For the text-containing cell, return its midpoint in [X, Y] coordinate format. 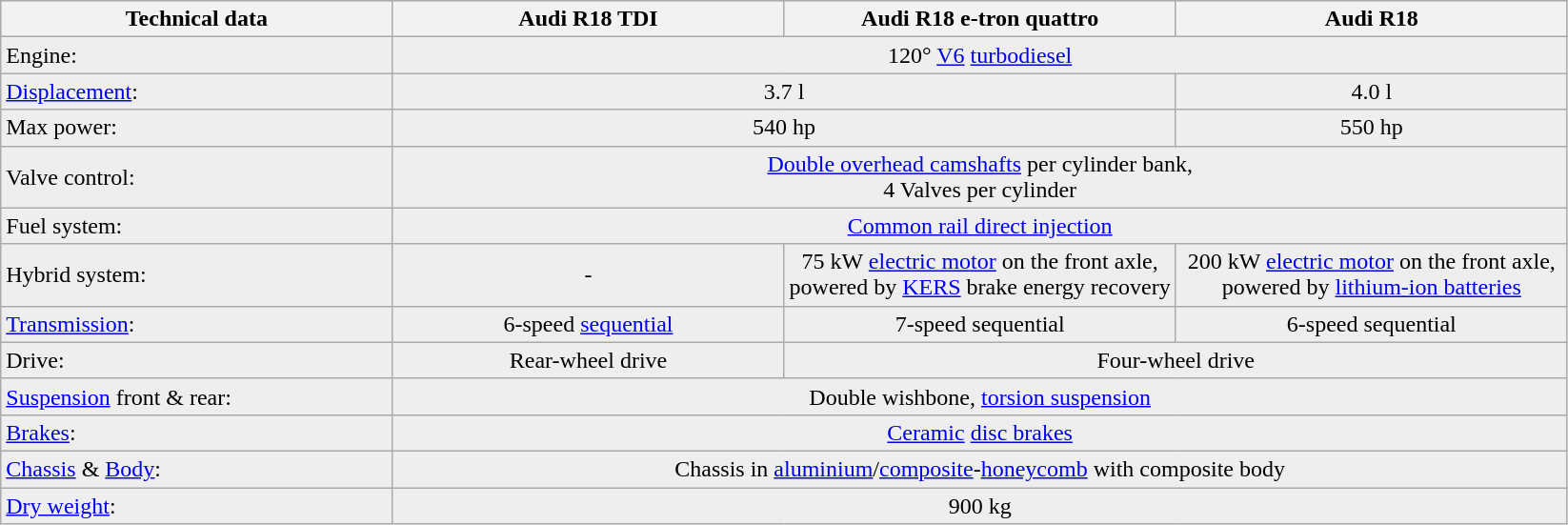
Audi R18 e-tron quattro [979, 19]
Engine: [196, 55]
Rear-wheel drive [589, 360]
Double overhead camshafts per cylinder bank,4 Valves per cylinder [979, 177]
Displacement: [196, 91]
Four-wheel drive [1176, 360]
550 hp [1372, 128]
Ceramic disc brakes [979, 433]
Max power: [196, 128]
Technical data [196, 19]
120° V6 turbodiesel [979, 55]
Brakes: [196, 433]
Suspension front & rear: [196, 396]
Chassis in aluminium/composite-honeycomb with composite body [979, 469]
Transmission: [196, 324]
Drive: [196, 360]
4.0 l [1372, 91]
200 kW electric motor on the front axle,powered by lithium-ion batteries [1372, 274]
Chassis & Body: [196, 469]
540 hp [784, 128]
75 kW electric motor on the front axle,powered by KERS brake energy recovery [979, 274]
Hybrid system: [196, 274]
Fuel system: [196, 226]
Audi R18 [1372, 19]
Audi R18 TDI [589, 19]
- [589, 274]
Common rail direct injection [979, 226]
7-speed sequential [979, 324]
900 kg [979, 506]
Double wishbone, torsion suspension [979, 396]
3.7 l [784, 91]
Valve control: [196, 177]
Dry weight: [196, 506]
